Search for the cell housing the specified text and yield its [x, y] center coordinate. 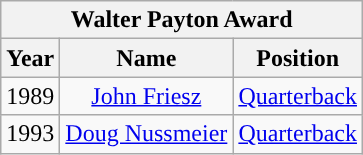
Doug Nussmeier [146, 134]
Year [30, 58]
1989 [30, 96]
Name [146, 58]
Walter Payton Award [182, 20]
1993 [30, 134]
Position [298, 58]
John Friesz [146, 96]
